From the cell containing the given text, extract its center point as (x, y) coordinate. 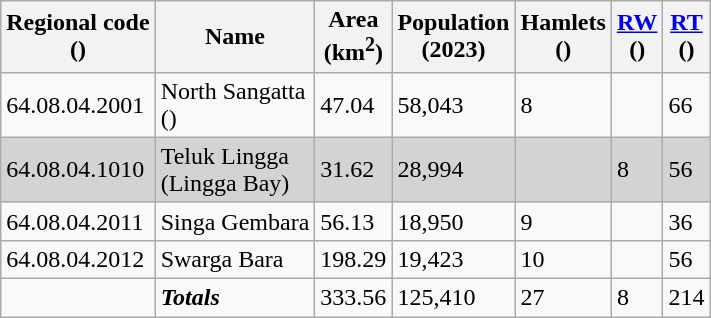
Population (2023) (454, 37)
64.08.04.2001 (78, 104)
27 (563, 298)
Name (235, 37)
64.08.04.1010 (78, 170)
19,423 (454, 259)
RT () (686, 37)
North Sangatta() (235, 104)
10 (563, 259)
333.56 (354, 298)
214 (686, 298)
198.29 (354, 259)
Teluk Lingga(Lingga Bay) (235, 170)
125,410 (454, 298)
Swarga Bara (235, 259)
Totals (235, 298)
56.13 (354, 221)
Area (km2) (354, 37)
RW () (637, 37)
Regional code() (78, 37)
28,994 (454, 170)
58,043 (454, 104)
Hamlets () (563, 37)
64.08.04.2012 (78, 259)
66 (686, 104)
31.62 (354, 170)
9 (563, 221)
64.08.04.2011 (78, 221)
47.04 (354, 104)
18,950 (454, 221)
36 (686, 221)
Singa Gembara (235, 221)
